Find where the given text appears and provide that cell's center as [X, Y] coordinate. 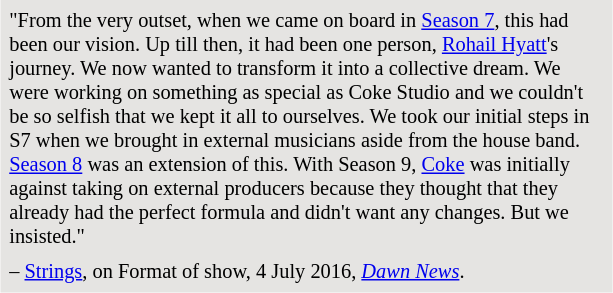
– Strings, on Format of show, 4 July 2016, Dawn News. [306, 272]
